For the text-containing cell, return its midpoint in [x, y] coordinate format. 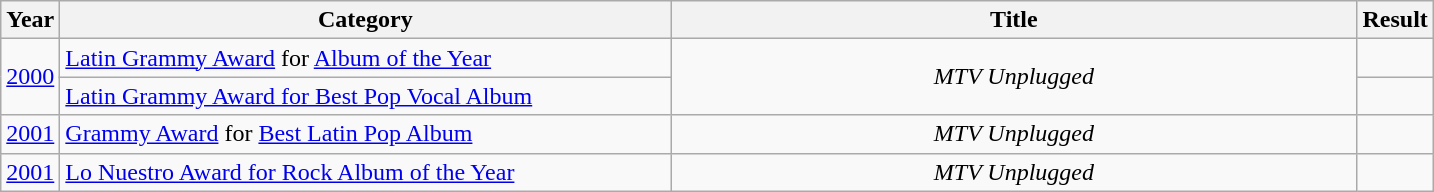
Year [30, 20]
Result [1395, 20]
Category [366, 20]
Latin Grammy Award for Best Pop Vocal Album [366, 96]
Latin Grammy Award for Album of the Year [366, 58]
Grammy Award for Best Latin Pop Album [366, 134]
2000 [30, 77]
Lo Nuestro Award for Rock Album of the Year [366, 172]
Title [1014, 20]
